Detect which cell encompasses the target text, then output its (x, y) center coordinate. 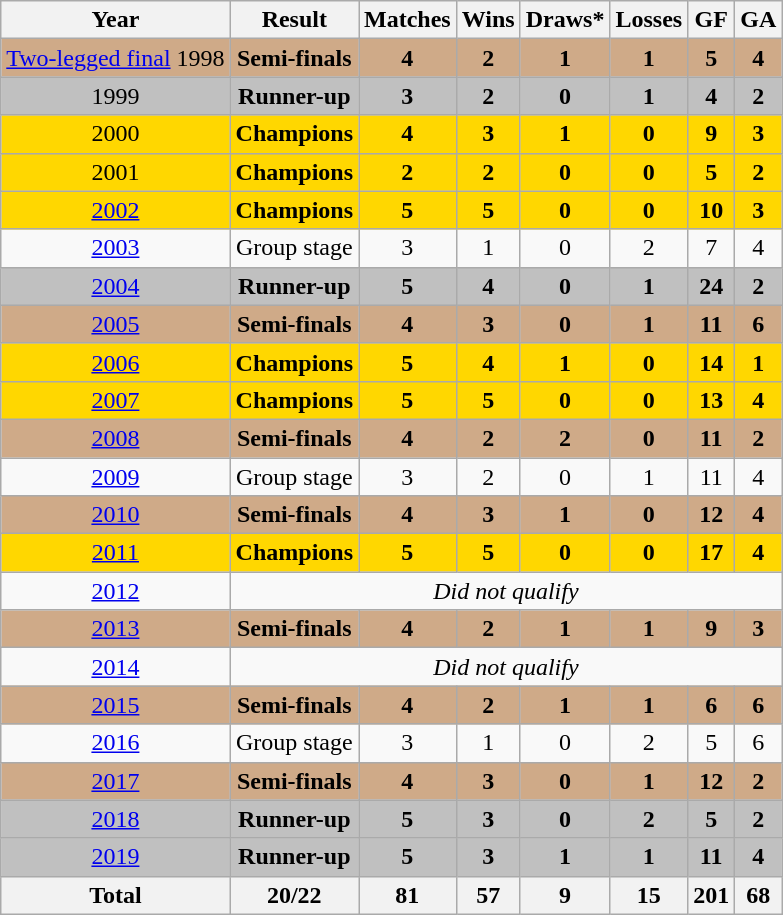
2015 (116, 705)
2013 (116, 629)
2016 (116, 743)
2002 (116, 210)
7 (712, 248)
24 (712, 286)
Two-legged final 1998 (116, 58)
GA (758, 20)
17 (712, 553)
Draws* (565, 20)
2006 (116, 362)
201 (712, 895)
2017 (116, 781)
2004 (116, 286)
1999 (116, 96)
Result (294, 20)
15 (649, 895)
Losses (649, 20)
13 (712, 400)
68 (758, 895)
20/22 (294, 895)
2007 (116, 400)
Wins (488, 20)
2000 (116, 134)
2019 (116, 857)
2005 (116, 324)
Total (116, 895)
14 (712, 362)
2012 (116, 591)
2014 (116, 667)
2001 (116, 172)
2018 (116, 819)
57 (488, 895)
2003 (116, 248)
81 (408, 895)
2011 (116, 553)
2009 (116, 477)
10 (712, 210)
GF (712, 20)
Year (116, 20)
2010 (116, 515)
Matches (408, 20)
2008 (116, 438)
